Provide the (x, y) coordinate of the cell's center where the given text is located.  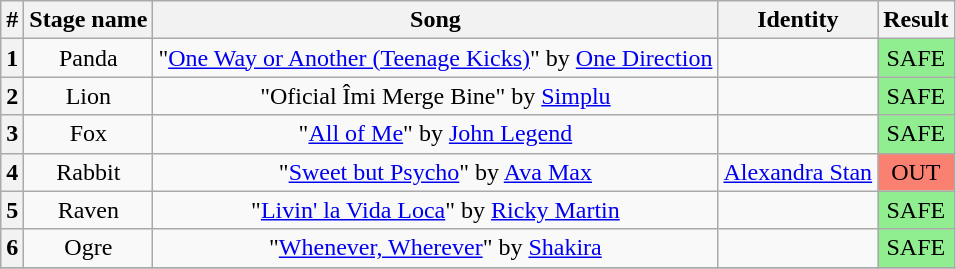
Song (436, 20)
Panda (88, 58)
Rabbit (88, 172)
# (12, 20)
5 (12, 210)
Ogre (88, 248)
6 (12, 248)
4 (12, 172)
3 (12, 134)
"Livin' la Vida Loca" by Ricky Martin (436, 210)
Result (916, 20)
"Whenever, Wherever" by Shakira (436, 248)
Fox (88, 134)
Lion (88, 96)
"All of Me" by John Legend (436, 134)
"Oficial Îmi Merge Bine" by Simplu (436, 96)
2 (12, 96)
Alexandra Stan (798, 172)
Stage name (88, 20)
Raven (88, 210)
"One Way or Another (Teenage Kicks)" by One Direction (436, 58)
"Sweet but Psycho" by Ava Max (436, 172)
Identity (798, 20)
1 (12, 58)
OUT (916, 172)
